Detect which cell encompasses the target text, then output its (x, y) center coordinate. 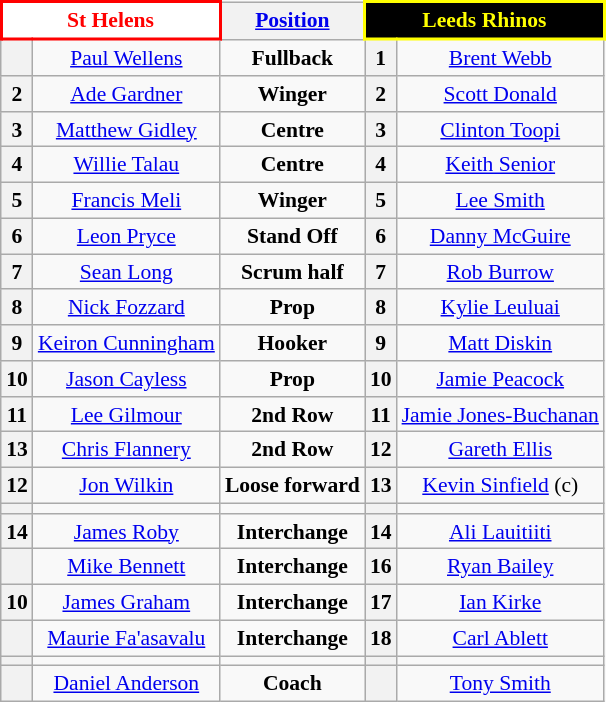
Jamie Peacock (500, 379)
Kevin Sinfield (c) (500, 485)
16 (381, 567)
Leon Pryce (126, 236)
Clinton Toopi (500, 129)
Hooker (292, 343)
Sean Long (126, 272)
Ian Kirke (500, 602)
Leeds Rhinos (484, 20)
Position (292, 20)
James Roby (126, 531)
Rob Burrow (500, 272)
Brent Webb (500, 57)
Carl Ablett (500, 638)
Maurie Fa'asavalu (126, 638)
Willie Talau (126, 165)
Paul Wellens (126, 57)
Ali Lauitiiti (500, 531)
18 (381, 638)
Ade Gardner (126, 94)
17 (381, 602)
Gareth Ellis (500, 450)
Scott Donald (500, 94)
Jamie Jones-Buchanan (500, 414)
Mike Bennett (126, 567)
Tony Smith (500, 684)
Kylie Leuluai (500, 307)
Fullback (292, 57)
Scrum half (292, 272)
Nick Fozzard (126, 307)
Coach (292, 684)
Matthew Gidley (126, 129)
Lee Smith (500, 200)
1 (381, 57)
Keith Senior (500, 165)
Jason Cayless (126, 379)
Keiron Cunningham (126, 343)
James Graham (126, 602)
Danny McGuire (500, 236)
Ryan Bailey (500, 567)
Loose forward (292, 485)
Stand Off (292, 236)
Daniel Anderson (126, 684)
Jon Wilkin (126, 485)
St Helens (110, 20)
Matt Diskin (500, 343)
Lee Gilmour (126, 414)
Francis Meli (126, 200)
Chris Flannery (126, 450)
